Return [X, Y] of the center of cell containing provided text 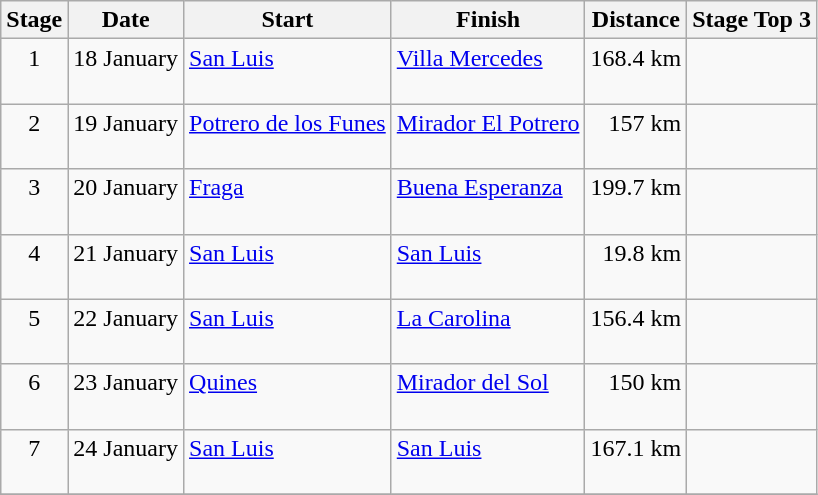
Stage Top 3 [752, 20]
Distance [636, 20]
18 January [126, 72]
La Carolina [488, 332]
157 km [636, 136]
167.1 km [636, 462]
Stage [34, 20]
Finish [488, 20]
Villa Mercedes [488, 72]
156.4 km [636, 332]
6 [34, 396]
Start [288, 20]
Mirador El Potrero [488, 136]
Buena Esperanza [488, 202]
7 [34, 462]
21 January [126, 266]
23 January [126, 396]
Quines [288, 396]
5 [34, 332]
19 January [126, 136]
Date [126, 20]
Mirador del Sol [488, 396]
Fraga [288, 202]
20 January [126, 202]
199.7 km [636, 202]
24 January [126, 462]
2 [34, 136]
1 [34, 72]
Potrero de los Funes [288, 136]
168.4 km [636, 72]
3 [34, 202]
22 January [126, 332]
4 [34, 266]
19.8 km [636, 266]
150 km [636, 396]
